Detect which cell encompasses the target text, then output its [X, Y] center coordinate. 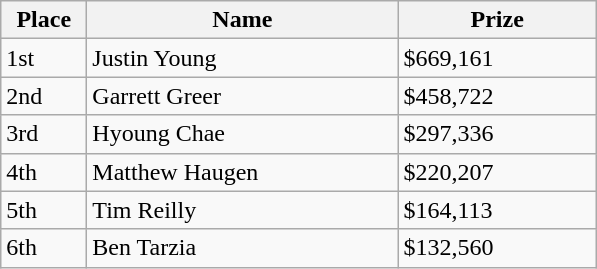
3rd [44, 134]
$458,722 [498, 96]
Hyoung Chae [242, 134]
5th [44, 210]
2nd [44, 96]
$669,161 [498, 58]
Name [242, 20]
6th [44, 248]
Prize [498, 20]
$132,560 [498, 248]
$220,207 [498, 172]
Justin Young [242, 58]
Garrett Greer [242, 96]
Matthew Haugen [242, 172]
$164,113 [498, 210]
4th [44, 172]
$297,336 [498, 134]
1st [44, 58]
Tim Reilly [242, 210]
Ben Tarzia [242, 248]
Place [44, 20]
